Output the [x, y] coordinate of the center of the cell containing the given text.  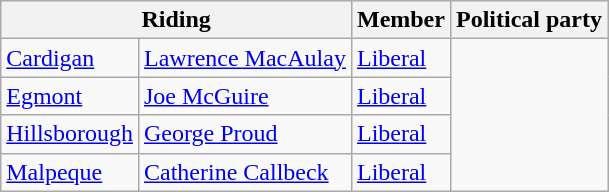
Cardigan [70, 58]
Joe McGuire [244, 96]
Catherine Callbeck [244, 172]
Egmont [70, 96]
Lawrence MacAulay [244, 58]
Member [400, 20]
Malpeque [70, 172]
Political party [528, 20]
Hillsborough [70, 134]
Riding [176, 20]
George Proud [244, 134]
